Output the (X, Y) coordinate of the center of the cell containing the given text.  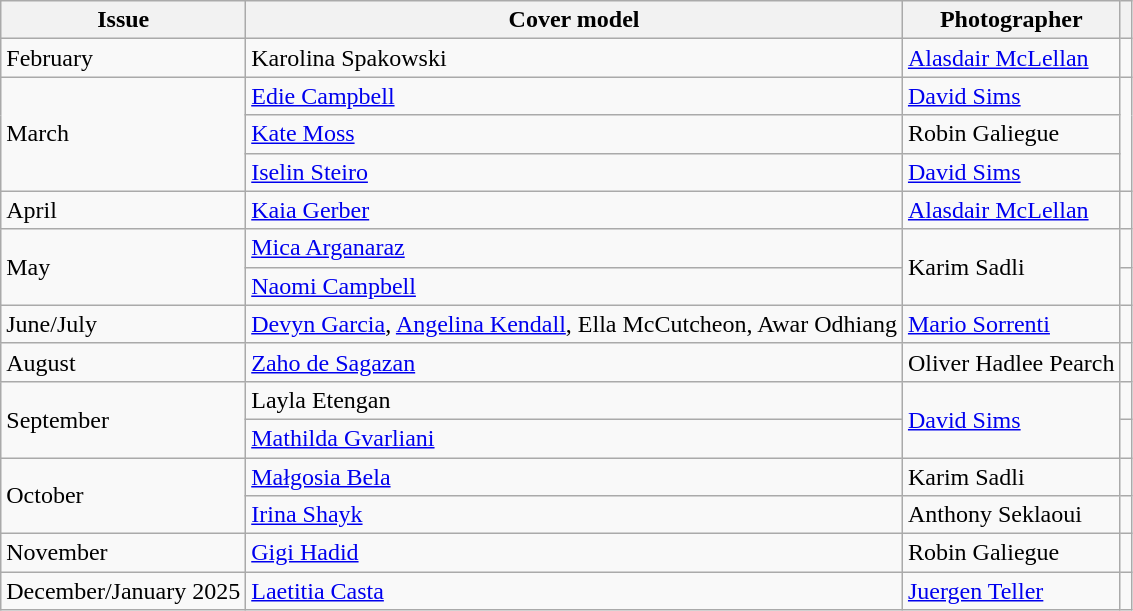
August (124, 362)
April (124, 210)
Kaia Gerber (574, 210)
Naomi Campbell (574, 286)
October (124, 496)
September (124, 419)
Karolina Spakowski (574, 58)
June/July (124, 324)
Gigi Hadid (574, 553)
Devyn Garcia, Angelina Kendall, Ella McCutcheon, Awar Odhiang (574, 324)
Issue (124, 20)
Iselin Steiro (574, 172)
March (124, 134)
Cover model (574, 20)
Anthony Seklaoui (1011, 515)
Kate Moss (574, 134)
Irina Shayk (574, 515)
Zaho de Sagazan (574, 362)
November (124, 553)
Mica Arganaraz (574, 248)
Mathilda Gvarliani (574, 438)
December/January 2025 (124, 591)
Edie Campbell (574, 96)
Oliver Hadlee Pearch (1011, 362)
May (124, 267)
February (124, 58)
Laetitia Casta (574, 591)
Layla Etengan (574, 400)
Photographer (1011, 20)
Małgosia Bela (574, 477)
Juergen Teller (1011, 591)
Mario Sorrenti (1011, 324)
